Determine the (X, Y) coordinate at the center of the cell enclosing the given text.  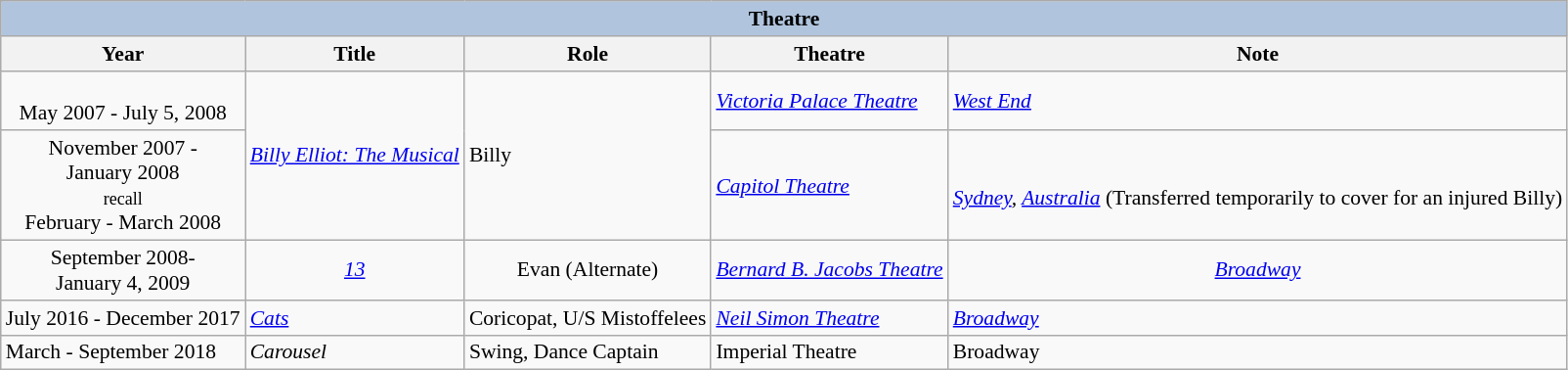
Swing, Dance Captain (588, 352)
Year (123, 54)
November 2007 -January 2008recallFebruary - March 2008 (123, 186)
Sydney, Australia (Transferred temporarily to cover for an injured Billy) (1258, 186)
13 (355, 270)
Capitol Theatre (829, 186)
Imperial Theatre (829, 352)
Evan (Alternate) (588, 270)
March - September 2018 (123, 352)
Title (355, 54)
Billy Elliot: The Musical (355, 155)
Bernard B. Jacobs Theatre (829, 270)
Carousel (355, 352)
Victoria Palace Theatre (829, 100)
September 2008-January 4, 2009 (123, 270)
Cats (355, 318)
Coricopat, U/S Mistoffelees (588, 318)
Note (1258, 54)
May 2007 - July 5, 2008 (123, 100)
West End (1258, 100)
Role (588, 54)
Billy (588, 155)
July 2016 - December 2017 (123, 318)
Neil Simon Theatre (829, 318)
